Detect which cell encompasses the target text, then output its [x, y] center coordinate. 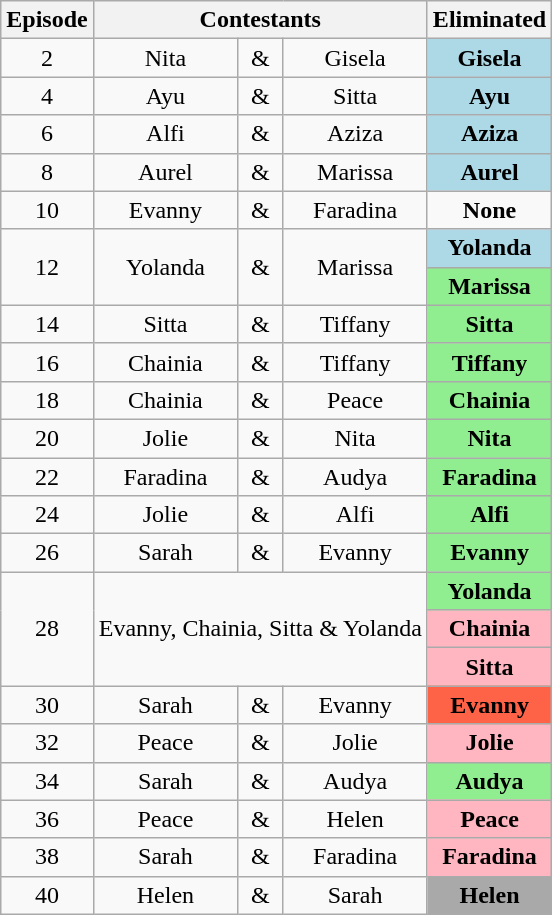
30 [47, 705]
6 [47, 134]
Episode [47, 20]
20 [47, 438]
Eliminated [489, 20]
36 [47, 819]
28 [47, 629]
18 [47, 400]
26 [47, 553]
24 [47, 515]
Contestants [260, 20]
22 [47, 477]
40 [47, 895]
38 [47, 857]
32 [47, 743]
34 [47, 781]
8 [47, 172]
Evanny, Chainia, Sitta & Yolanda [260, 629]
4 [47, 96]
10 [47, 210]
16 [47, 362]
2 [47, 58]
None [489, 210]
12 [47, 267]
14 [47, 324]
